Identify which cell holds the provided text, then report its [x, y] central coordinate. 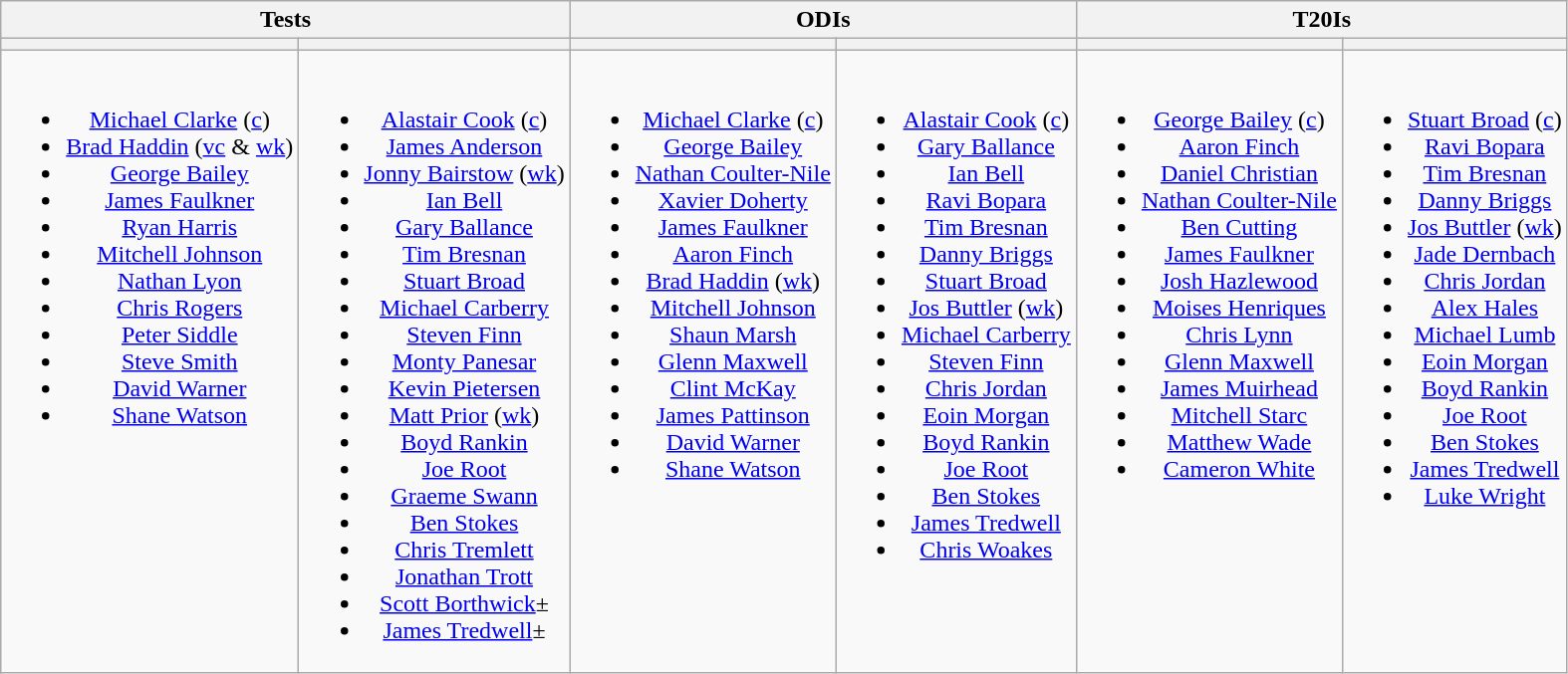
ODIs [823, 20]
T20Is [1321, 20]
Tests [285, 20]
